Capture the cell that displays the provided text and extract its (X, Y) central coordinate. 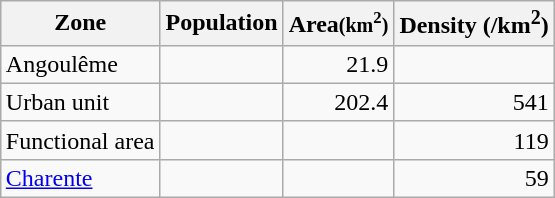
59 (474, 178)
Density (/km2) (474, 24)
Charente (80, 178)
Zone (80, 24)
202.4 (338, 102)
21.9 (338, 64)
Urban unit (80, 102)
Angoulême (80, 64)
Functional area (80, 140)
541 (474, 102)
Area(km2) (338, 24)
Population (222, 24)
119 (474, 140)
